Return [x, y] of the center of cell containing provided text 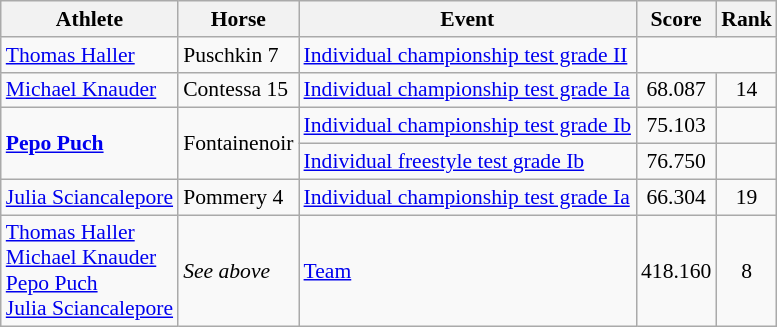
66.304 [676, 197]
Athlete [90, 19]
8 [746, 271]
418.160 [676, 271]
Horse [238, 19]
Fontainenoir [238, 144]
Rank [746, 19]
76.750 [676, 162]
Thomas HallerMichael KnauderPepo PuchJulia Sciancalepore [90, 271]
Individual championship test grade II [468, 55]
Individual championship test grade Ib [468, 126]
Score [676, 19]
Individual freestyle test grade Ib [468, 162]
Thomas Haller [90, 55]
14 [746, 90]
Julia Sciancalepore [90, 197]
Team [468, 271]
Event [468, 19]
Pepo Puch [90, 144]
68.087 [676, 90]
Pommery 4 [238, 197]
Contessa 15 [238, 90]
19 [746, 197]
Michael Knauder [90, 90]
Puschkin 7 [238, 55]
See above [238, 271]
75.103 [676, 126]
